Scan for the cell matching the given text and deliver its [x, y] coordinate at center. 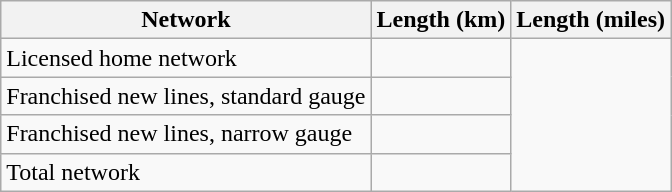
Length (km) [441, 20]
Network [186, 20]
Total network [186, 172]
Length (miles) [591, 20]
Licensed home network [186, 58]
Franchised new lines, narrow gauge [186, 134]
Franchised new lines, standard gauge [186, 96]
